Identify which cell holds the provided text, then report its (X, Y) central coordinate. 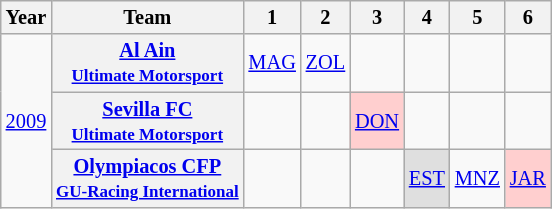
6 (528, 17)
2 (326, 17)
DON (377, 121)
JAR (528, 178)
Year (26, 17)
Olympiacos CFPGU-Racing International (147, 178)
Team (147, 17)
MAG (272, 63)
4 (427, 17)
2009 (26, 120)
Sevilla FCUltimate Motorsport (147, 121)
3 (377, 17)
1 (272, 17)
5 (478, 17)
ZOL (326, 63)
Al AinUltimate Motorsport (147, 63)
EST (427, 178)
MNZ (478, 178)
